Provide the (x, y) coordinate of the cell's center where the given text is located.  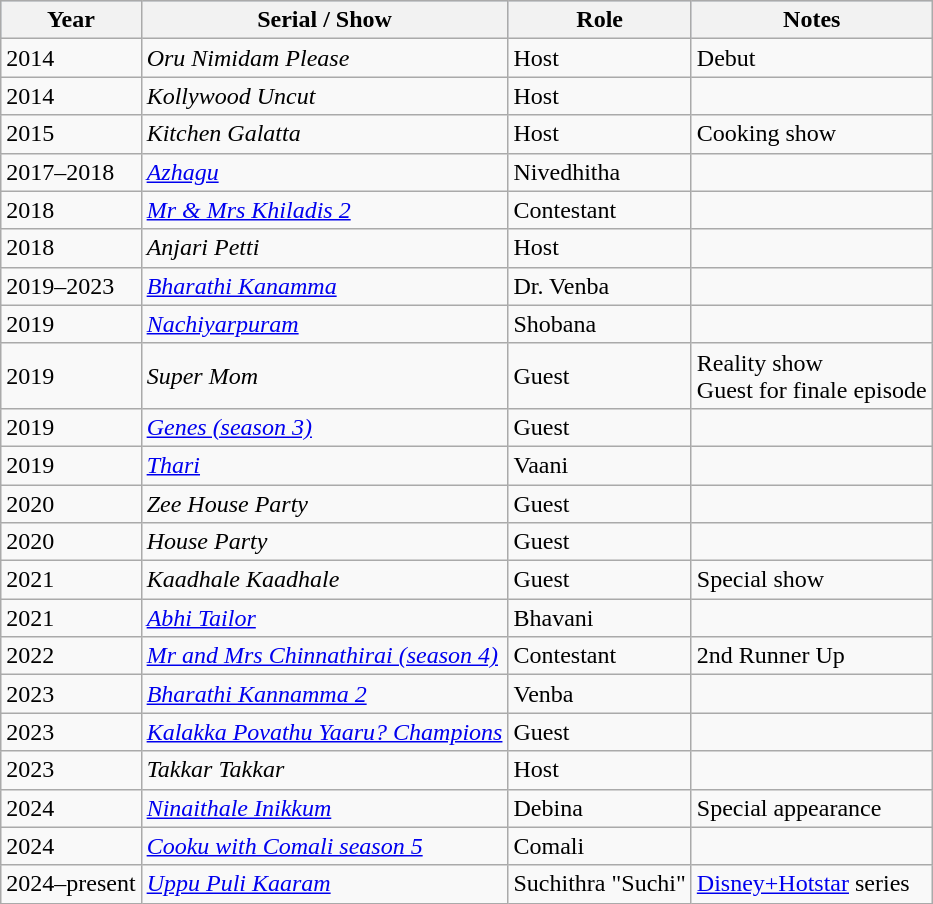
Shobana (600, 324)
Bhavani (600, 618)
Special appearance (812, 808)
Serial / Show (324, 20)
Cooku with Comali season 5 (324, 846)
Genes (season 3) (324, 427)
Disney+Hotstar series (812, 884)
2017–2018 (71, 172)
Debina (600, 808)
Oru Nimidam Please (324, 58)
Bharathi Kannamma 2 (324, 694)
Dr. Venba (600, 286)
Mr and Mrs Chinnathirai (season 4) (324, 656)
Notes (812, 20)
Kitchen Galatta (324, 134)
Vaani (600, 465)
Anjari Petti (324, 248)
2019–2023 (71, 286)
Uppu Puli Kaaram (324, 884)
Kaadhale Kaadhale (324, 580)
Super Mom (324, 376)
Debut (812, 58)
Suchithra "Suchi" (600, 884)
2022 (71, 656)
Mr & Mrs Khiladis 2 (324, 210)
Comali (600, 846)
Venba (600, 694)
Special show (812, 580)
Reality showGuest for finale episode (812, 376)
House Party (324, 542)
Kollywood Uncut (324, 96)
Bharathi Kanamma (324, 286)
Zee House Party (324, 503)
Nachiyarpuram (324, 324)
Abhi Tailor (324, 618)
2024–present (71, 884)
Nivedhitha (600, 172)
Azhagu (324, 172)
Takkar Takkar (324, 770)
Ninaithale Inikkum (324, 808)
Year (71, 20)
2nd Runner Up (812, 656)
2015 (71, 134)
Role (600, 20)
Thari (324, 465)
Kalakka Povathu Yaaru? Champions (324, 732)
Cooking show (812, 134)
